Search for the cell housing the specified text and yield its (X, Y) center coordinate. 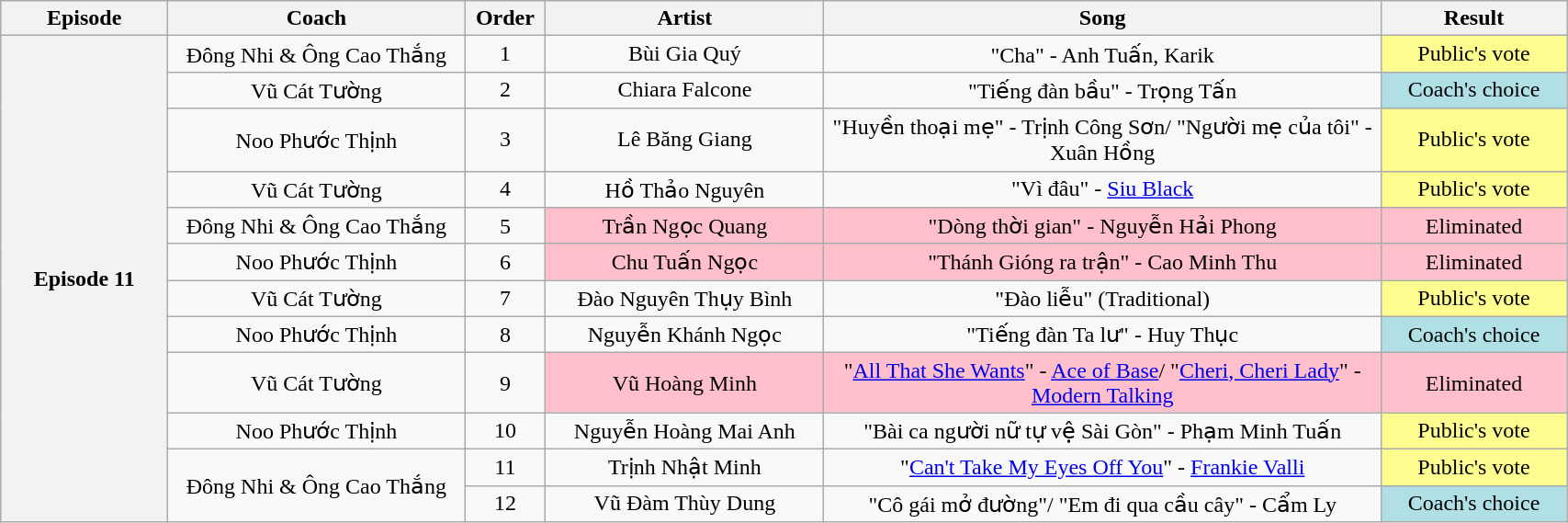
9 (505, 382)
"Thánh Gióng ra trận" - Cao Minh Thu (1102, 262)
Trịnh Nhật Minh (685, 467)
1 (505, 54)
"Huyền thoại mẹ" - Trịnh Công Sơn/ "Người mẹ của tôi" - Xuân Hồng (1102, 140)
Coach (316, 18)
"Vì đâu" - Siu Black (1102, 189)
3 (505, 140)
"Bài ca người nữ tự vệ Sài Gòn" - Phạm Minh Tuấn (1102, 431)
5 (505, 226)
Chiara Falcone (685, 90)
10 (505, 431)
Lê Băng Giang (685, 140)
Episode 11 (85, 279)
"Cha" - Anh Tuấn, Karik (1102, 54)
Vũ Đàm Thùy Dung (685, 504)
Trần Ngọc Quang (685, 226)
Bùi Gia Quý (685, 54)
2 (505, 90)
Episode (85, 18)
Đào Nguyên Thụy Bình (685, 299)
"Tiếng đàn Ta lư" - Huy Thục (1102, 335)
Order (505, 18)
Result (1473, 18)
12 (505, 504)
11 (505, 467)
8 (505, 335)
Artist (685, 18)
"Tiếng đàn bầu" - Trọng Tấn (1102, 90)
Nguyễn Hoàng Mai Anh (685, 431)
"Can't Take My Eyes Off You" - Frankie Valli (1102, 467)
"Dòng thời gian" - Nguyễn Hải Phong (1102, 226)
Song (1102, 18)
4 (505, 189)
"All That She Wants" - Ace of Base/ "Cheri, Cheri Lady" - Modern Talking (1102, 382)
Hồ Thảo Nguyên (685, 189)
7 (505, 299)
Chu Tuấn Ngọc (685, 262)
Vũ Hoàng Minh (685, 382)
6 (505, 262)
Nguyễn Khánh Ngọc (685, 335)
"Cô gái mở đường"/ "Em đi qua cầu cây" - Cẩm Ly (1102, 504)
"Đào liễu" (Traditional) (1102, 299)
